Find where the given text appears and provide that cell's center as [x, y] coordinate. 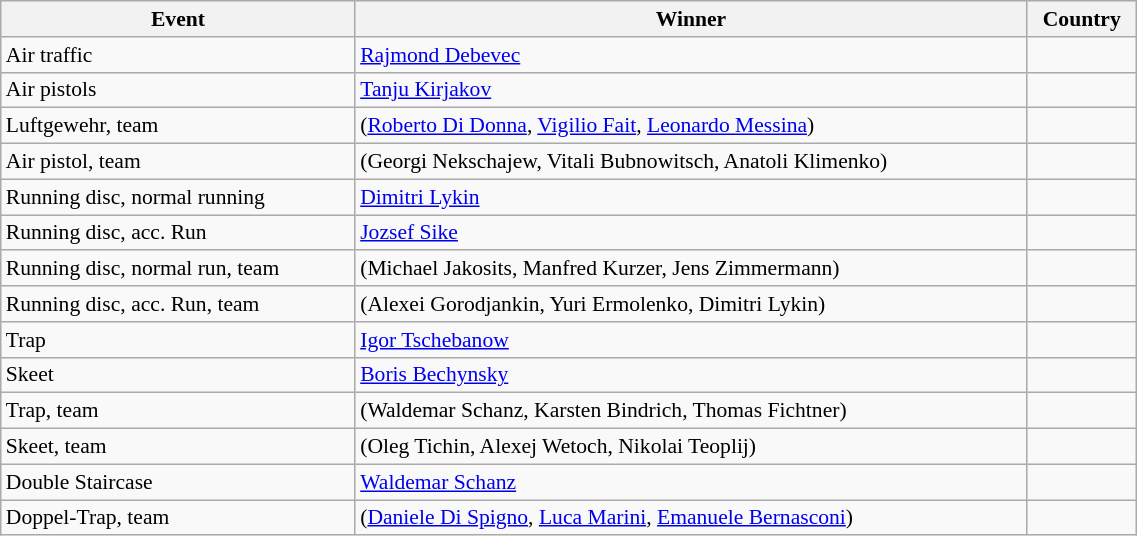
(Roberto Di Donna, Vigilio Fait, Leonardo Messina) [691, 126]
Trap, team [178, 411]
(Michael Jakosits, Manfred Kurzer, Jens Zimmermann) [691, 269]
Air pistol, team [178, 162]
Rajmond Debevec [691, 55]
Running disc, normal running [178, 197]
Air pistols [178, 90]
Doppel-Trap, team [178, 518]
Luftgewehr, team [178, 126]
Running disc, normal run, team [178, 269]
(Waldemar Schanz, Karsten Bindrich, Thomas Fichtner) [691, 411]
Igor Tschebanow [691, 340]
Trap [178, 340]
(Oleg Tichin, Alexej Wetoch, Nikolai Teoplij) [691, 447]
Skeet [178, 375]
Waldemar Schanz [691, 482]
Tanju Kirjakov [691, 90]
Country [1082, 19]
Running disc, acc. Run, team [178, 304]
Event [178, 19]
Skeet, team [178, 447]
(Daniele Di Spigno, Luca Marini, Emanuele Bernasconi) [691, 518]
Air traffic [178, 55]
Double Staircase [178, 482]
Boris Bechynsky [691, 375]
(Georgi Nekschajew, Vitali Bubnowitsch, Anatoli Klimenko) [691, 162]
Jozsef Sike [691, 233]
(Alexei Gorodjankin, Yuri Ermolenko, Dimitri Lykin) [691, 304]
Running disc, acc. Run [178, 233]
Dimitri Lykin [691, 197]
Winner [691, 19]
